Capture the cell that displays the provided text and extract its [x, y] central coordinate. 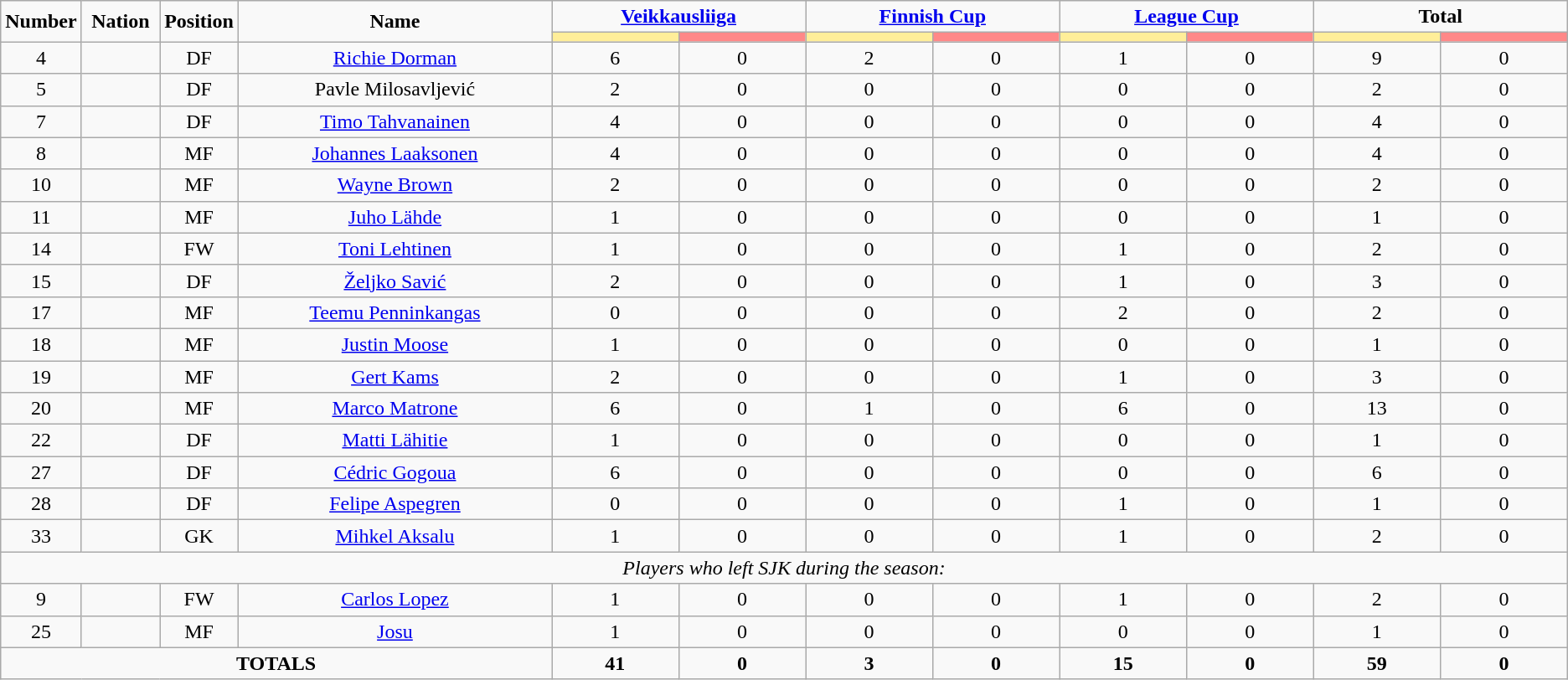
Wayne Brown [395, 185]
Gert Kams [395, 376]
Josu [395, 631]
13 [1377, 409]
Teemu Penninkangas [395, 312]
5 [41, 90]
Timo Tahvanainen [395, 121]
Mihkel Aksalu [395, 536]
11 [41, 217]
Finnish Cup [933, 17]
Marco Matrone [395, 409]
Željko Savić [395, 281]
7 [41, 121]
25 [41, 631]
Toni Lehtinen [395, 249]
28 [41, 504]
Total [1441, 17]
59 [1377, 663]
Pavle Milosavljević [395, 90]
Juho Lähde [395, 217]
Carlos Lopez [395, 600]
10 [41, 185]
17 [41, 312]
19 [41, 376]
8 [41, 153]
41 [615, 663]
Justin Moose [395, 344]
Johannes Laaksonen [395, 153]
Veikkausliiga [678, 17]
Position [199, 22]
22 [41, 440]
Number [41, 22]
GK [199, 536]
18 [41, 344]
27 [41, 472]
Matti Lähitie [395, 440]
Nation [121, 22]
20 [41, 409]
TOTALS [276, 663]
Players who left SJK during the season: [784, 568]
14 [41, 249]
Felipe Aspegren [395, 504]
Cédric Gogoua [395, 472]
Name [395, 22]
League Cup [1186, 17]
33 [41, 536]
Richie Dorman [395, 58]
